Pinpoint the cell where the given text exists, returning its [x, y] midpoint coordinate. 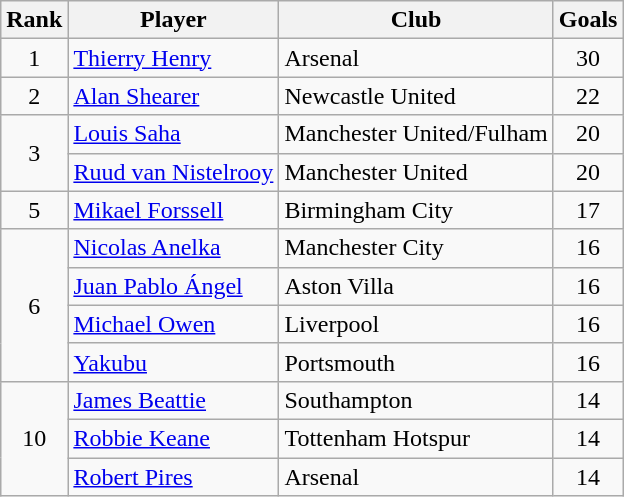
3 [34, 153]
Louis Saha [174, 134]
Michael Owen [174, 324]
Rank [34, 20]
Robbie Keane [174, 438]
Robert Pires [174, 477]
1 [34, 58]
Tottenham Hotspur [416, 438]
Nicolas Anelka [174, 248]
James Beattie [174, 400]
17 [588, 210]
Alan Shearer [174, 96]
Manchester United [416, 172]
5 [34, 210]
2 [34, 96]
Portsmouth [416, 362]
Liverpool [416, 324]
Mikael Forssell [174, 210]
22 [588, 96]
Thierry Henry [174, 58]
Ruud van Nistelrooy [174, 172]
Southampton [416, 400]
Yakubu [174, 362]
Aston Villa [416, 286]
Player [174, 20]
Club [416, 20]
6 [34, 305]
10 [34, 438]
Birmingham City [416, 210]
Juan Pablo Ángel [174, 286]
Manchester United/Fulham [416, 134]
Manchester City [416, 248]
30 [588, 58]
Newcastle United [416, 96]
Goals [588, 20]
